Return the (x, y) coordinate for the center point of the cell that contains the specified text.  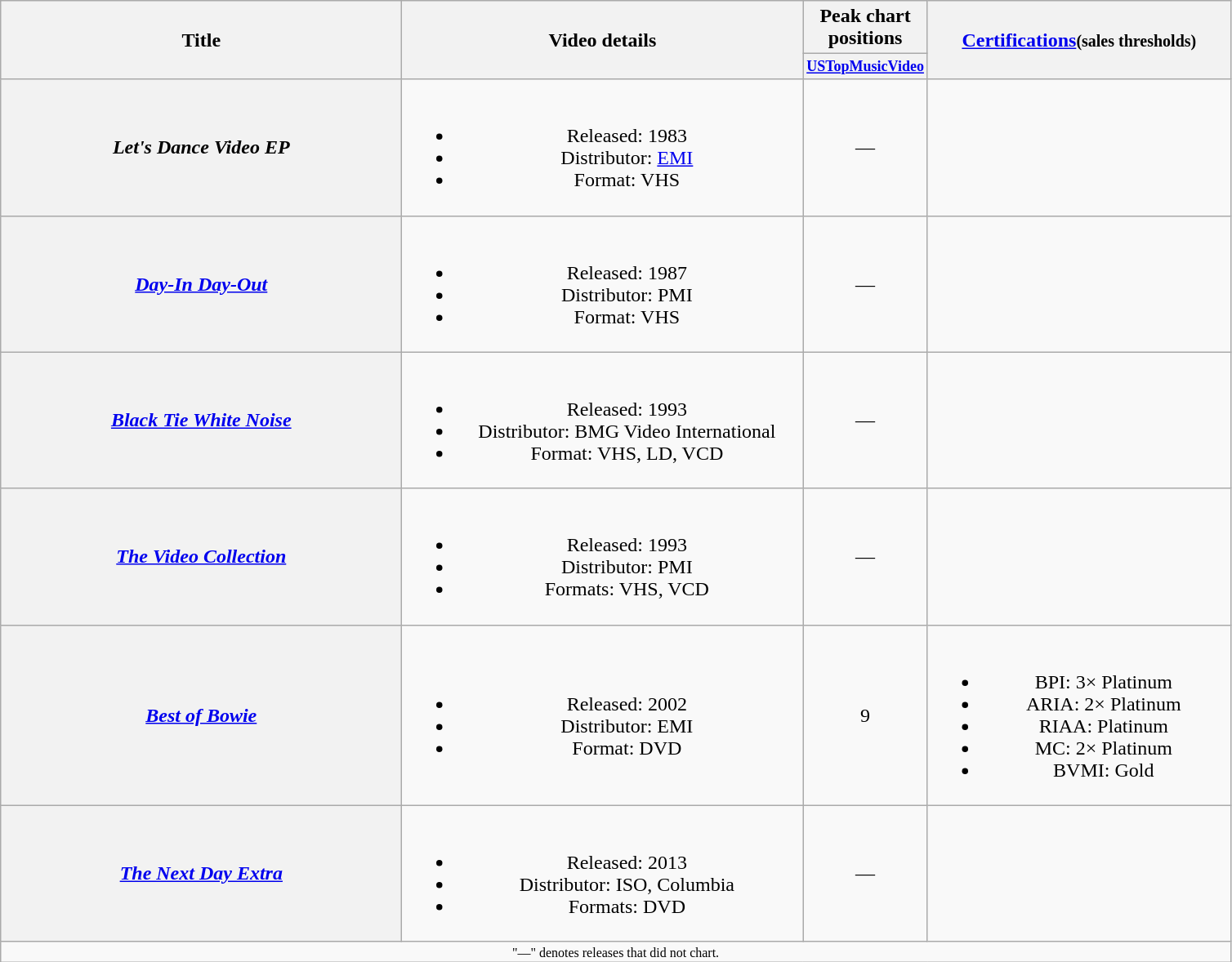
Day-In Day-Out (201, 284)
Certifications(sales thresholds) (1078, 40)
Released: 2013Distributor: ISO, ColumbiaFormats: DVD (603, 874)
Video details (603, 40)
Black Tie White Noise (201, 420)
9 (865, 715)
Released: 1983Distributor: EMIFormat: VHS (603, 147)
Let's Dance Video EP (201, 147)
BPI: 3× PlatinumARIA: 2× PlatinumRIAA: PlatinumMC: 2× PlatinumBVMI: Gold (1078, 715)
Released: 1987Distributor: PMIFormat: VHS (603, 284)
"—" denotes releases that did not chart. (616, 951)
Best of Bowie (201, 715)
USTopMusicVideo (865, 67)
Released: 1993Distributor: PMIFormats: VHS, VCD (603, 557)
Released: 1993Distributor: BMG Video InternationalFormat: VHS, LD, VCD (603, 420)
Released: 2002Distributor: EMIFormat: DVD (603, 715)
Title (201, 40)
Peak chart positions (865, 28)
The Next Day Extra (201, 874)
The Video Collection (201, 557)
